Extract the (x, y) coordinate from the center of the cell holding the provided text.  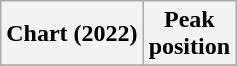
Peakposition (189, 34)
Chart (2022) (72, 34)
